Identify which cell holds the provided text, then report its [X, Y] central coordinate. 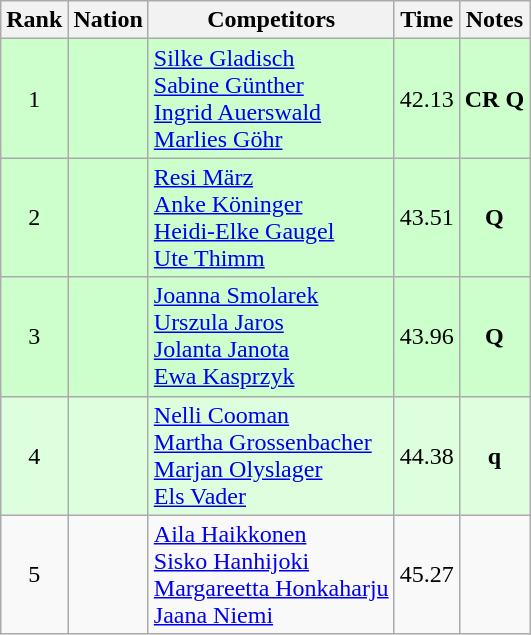
Competitors [271, 20]
q [494, 456]
1 [34, 98]
44.38 [426, 456]
2 [34, 218]
Time [426, 20]
Joanna SmolarekUrszula JarosJolanta JanotaEwa Kasprzyk [271, 336]
5 [34, 574]
Rank [34, 20]
Resi MärzAnke KöningerHeidi-Elke GaugelUte Thimm [271, 218]
43.96 [426, 336]
CR Q [494, 98]
Notes [494, 20]
Silke GladischSabine GüntherIngrid AuerswaldMarlies Göhr [271, 98]
Aila HaikkonenSisko HanhijokiMargareetta HonkaharjuJaana Niemi [271, 574]
4 [34, 456]
Nelli CoomanMartha GrossenbacherMarjan OlyslagerEls Vader [271, 456]
3 [34, 336]
43.51 [426, 218]
42.13 [426, 98]
45.27 [426, 574]
Nation [108, 20]
